Determine the [X, Y] coordinate at the center of the cell enclosing the given text.  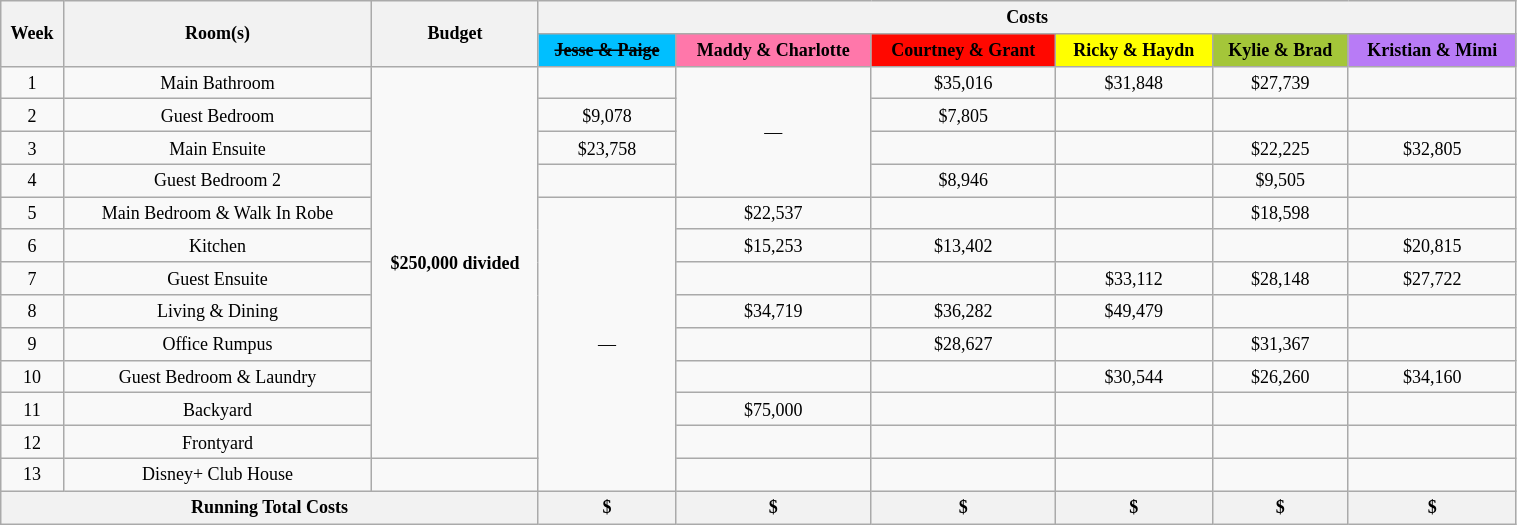
Disney+ Club House [218, 474]
$8,946 [963, 180]
$36,282 [963, 312]
1 [32, 82]
Costs [1027, 18]
Backyard [218, 410]
11 [32, 410]
$31,367 [1280, 344]
Running Total Costs [270, 508]
Main Ensuite [218, 148]
4 [32, 180]
$30,544 [1134, 376]
Office Rumpus [218, 344]
$20,815 [1432, 246]
13 [32, 474]
$27,722 [1432, 278]
$23,758 [606, 148]
$9,078 [606, 116]
Guest Ensuite [218, 278]
Ricky & Haydn [1134, 50]
Main Bathroom [218, 82]
3 [32, 148]
$28,627 [963, 344]
$ 15,253 [774, 246]
Budget [455, 34]
Guest Bedroom [218, 116]
Courtney & Grant [963, 50]
$22,225 [1280, 148]
$31,848 [1134, 82]
Main Bedroom & Walk In Robe [218, 214]
9 [32, 344]
$33,112 [1134, 278]
Room(s) [218, 34]
$32,805 [1432, 148]
7 [32, 278]
Kitchen [218, 246]
12 [32, 442]
$9,505 [1280, 180]
Kristian & Mimi [1432, 50]
$28,148 [1280, 278]
$22,537 [774, 214]
$49,479 [1134, 312]
$27,739 [1280, 82]
Maddy & Charlotte [774, 50]
Jesse & Paige [606, 50]
$26,260 [1280, 376]
$18,598 [1280, 214]
$7,805 [963, 116]
6 [32, 246]
$13,402 [963, 246]
10 [32, 376]
5 [32, 214]
Kylie & Brad [1280, 50]
$34,719 [774, 312]
Living & Dining [218, 312]
Guest Bedroom & Laundry [218, 376]
Week [32, 34]
Frontyard [218, 442]
$250,000 divided [455, 262]
$34,160 [1432, 376]
$75,000 [774, 410]
Guest Bedroom 2 [218, 180]
$35,016 [963, 82]
8 [32, 312]
2 [32, 116]
